Identify which cell holds the provided text, then report its [X, Y] central coordinate. 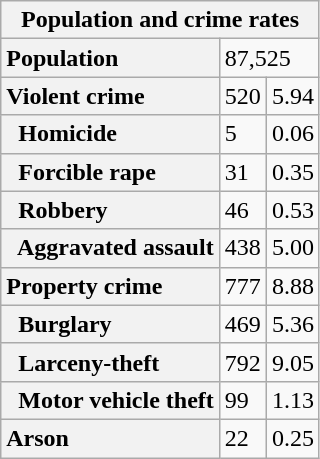
0.35 [292, 172]
99 [242, 400]
Burglary [110, 324]
Arson [110, 438]
Larceny-theft [110, 362]
Violent crime [110, 96]
31 [242, 172]
792 [242, 362]
87,525 [269, 58]
9.05 [292, 362]
Robbery [110, 210]
Aggravated assault [110, 248]
8.88 [292, 286]
1.13 [292, 400]
520 [242, 96]
Population and crime rates [160, 20]
5.94 [292, 96]
0.25 [292, 438]
46 [242, 210]
22 [242, 438]
5.36 [292, 324]
777 [242, 286]
0.53 [292, 210]
0.06 [292, 134]
Property crime [110, 286]
438 [242, 248]
Motor vehicle theft [110, 400]
Forcible rape [110, 172]
5.00 [292, 248]
469 [242, 324]
Homicide [110, 134]
Population [110, 58]
5 [242, 134]
